Identify which cell holds the provided text, then report its [x, y] central coordinate. 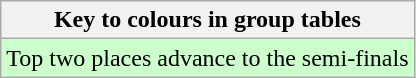
Top two places advance to the semi-finals [208, 58]
Key to colours in group tables [208, 20]
